Provide the [x, y] coordinate of the cell's center where the given text is located.  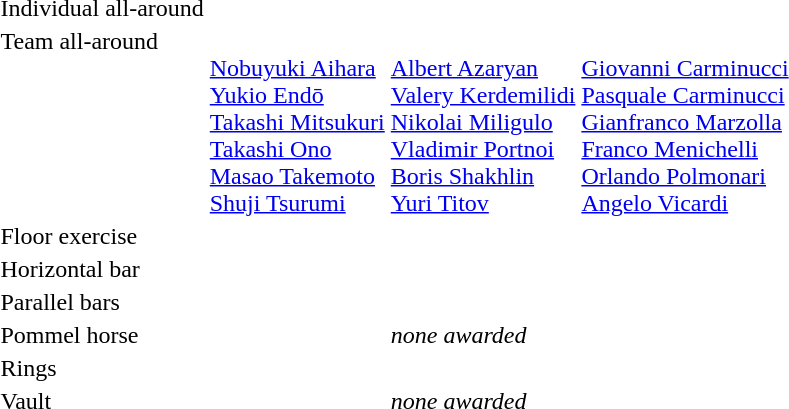
none awarded [483, 335]
Nobuyuki AiharaYukio EndōTakashi MitsukuriTakashi Ono Masao TakemotoShuji Tsurumi [297, 122]
Albert AzaryanValery KerdemilidiNikolai MiliguloVladimir PortnoiBoris ShakhlinYuri Titov [483, 122]
